Find where the given text appears and provide that cell's center as (x, y) coordinate. 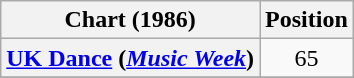
65 (307, 58)
UK Dance (Music Week) (130, 58)
Position (307, 20)
Chart (1986) (130, 20)
